Find where the given text appears and provide that cell's center as [X, Y] coordinate. 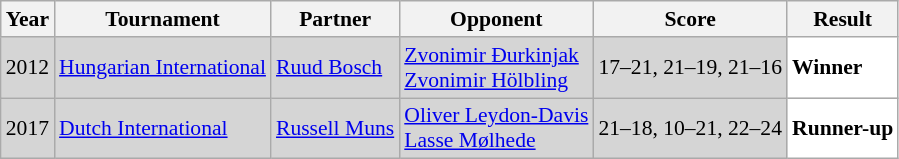
Year [28, 19]
Dutch International [162, 128]
Score [690, 19]
Runner-up [842, 128]
Zvonimir Đurkinjak Zvonimir Hölbling [496, 68]
2012 [28, 68]
Winner [842, 68]
Ruud Bosch [335, 68]
Partner [335, 19]
Result [842, 19]
Hungarian International [162, 68]
Tournament [162, 19]
2017 [28, 128]
17–21, 21–19, 21–16 [690, 68]
21–18, 10–21, 22–24 [690, 128]
Opponent [496, 19]
Oliver Leydon-Davis Lasse Mølhede [496, 128]
Russell Muns [335, 128]
